Return (x, y) of the center of cell containing provided text 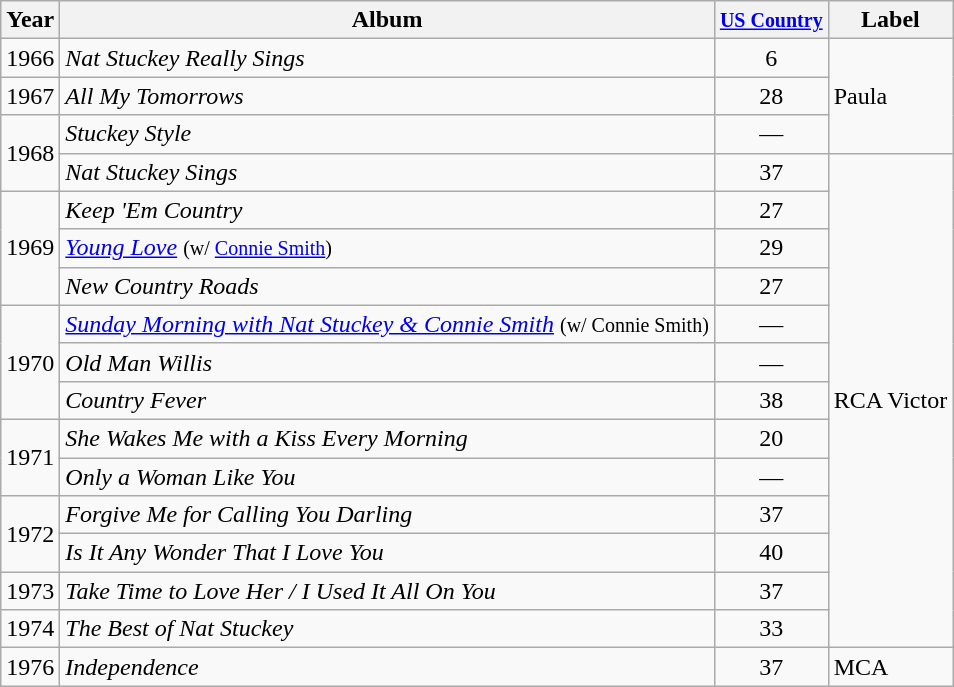
1974 (30, 629)
1969 (30, 248)
Year (30, 20)
Nat Stuckey Really Sings (388, 58)
38 (771, 400)
Nat Stuckey Sings (388, 172)
1966 (30, 58)
1971 (30, 457)
33 (771, 629)
Paula (890, 96)
20 (771, 438)
1970 (30, 362)
40 (771, 553)
28 (771, 96)
She Wakes Me with a Kiss Every Morning (388, 438)
Country Fever (388, 400)
6 (771, 58)
Take Time to Love Her / I Used It All On You (388, 591)
1972 (30, 534)
Young Love (w/ Connie Smith) (388, 248)
Keep 'Em Country (388, 210)
MCA (890, 667)
US Country (771, 20)
1973 (30, 591)
RCA Victor (890, 400)
Only a Woman Like You (388, 477)
Independence (388, 667)
Album (388, 20)
Old Man Willis (388, 362)
Label (890, 20)
New Country Roads (388, 286)
Stuckey Style (388, 134)
All My Tomorrows (388, 96)
29 (771, 248)
Sunday Morning with Nat Stuckey & Connie Smith (w/ Connie Smith) (388, 324)
Is It Any Wonder That I Love You (388, 553)
The Best of Nat Stuckey (388, 629)
1976 (30, 667)
1968 (30, 153)
1967 (30, 96)
Forgive Me for Calling You Darling (388, 515)
